Locate the cell with the specified text and output its (X, Y) center coordinate. 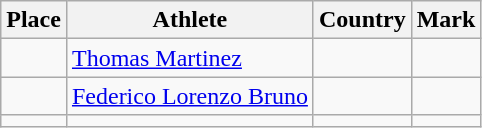
Athlete (190, 20)
Mark (446, 20)
Federico Lorenzo Bruno (190, 96)
Country (362, 20)
Place (34, 20)
Thomas Martinez (190, 58)
